Extract the [X, Y] coordinate from the center of the cell holding the provided text.  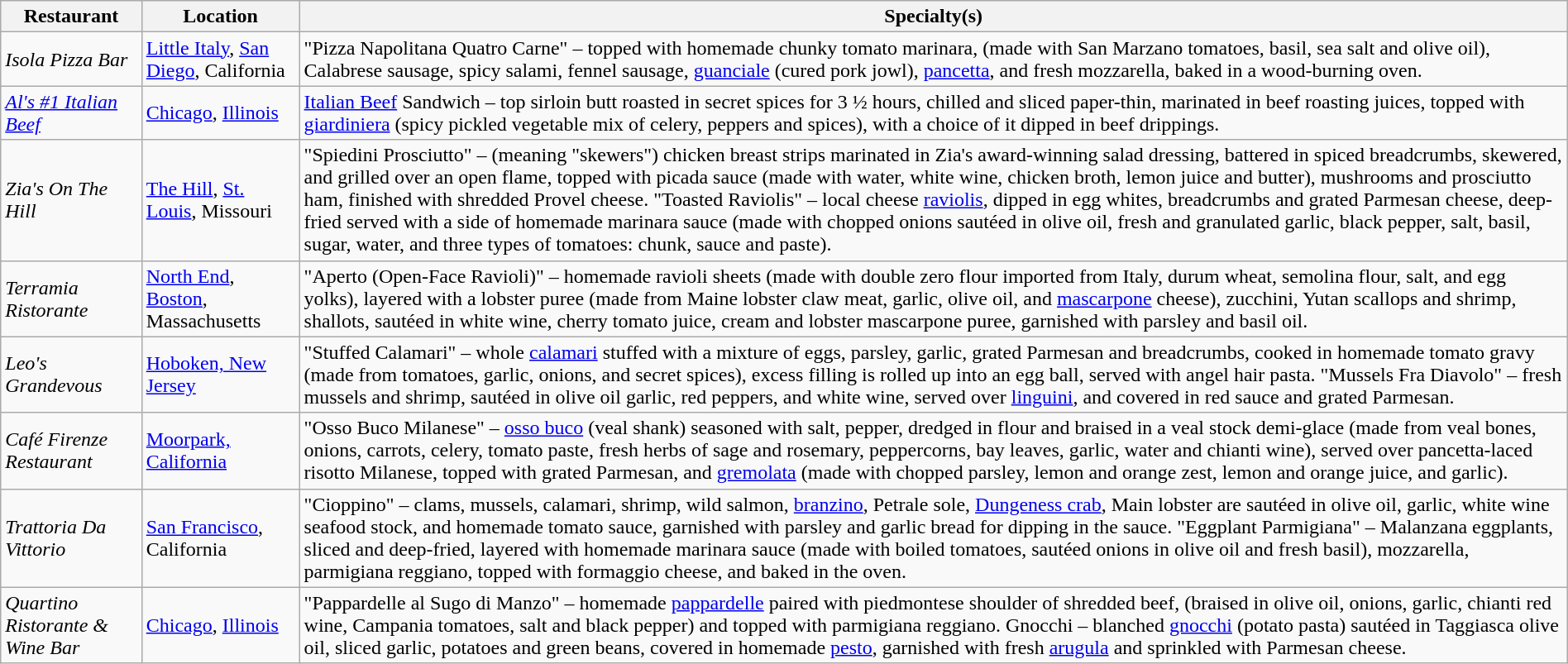
Location [220, 17]
Trattoria Da Vittorio [71, 537]
Al's #1 Italian Beef [71, 112]
Hoboken, New Jersey [220, 375]
Little Italy, San Diego, California [220, 60]
North End, Boston, Massachusetts [220, 299]
Terramia Ristorante [71, 299]
Isola Pizza Bar [71, 60]
Specialty(s) [933, 17]
The Hill, St. Louis, Missouri [220, 200]
Café Firenze Restaurant [71, 451]
Restaurant [71, 17]
San Francisco, California [220, 537]
Leo's Grandevous [71, 375]
Moorpark, California [220, 451]
Zia's On The Hill [71, 200]
Quartino Ristorante & Wine Bar [71, 625]
